Provide the [X, Y] coordinate of the cell's center where the given text is located.  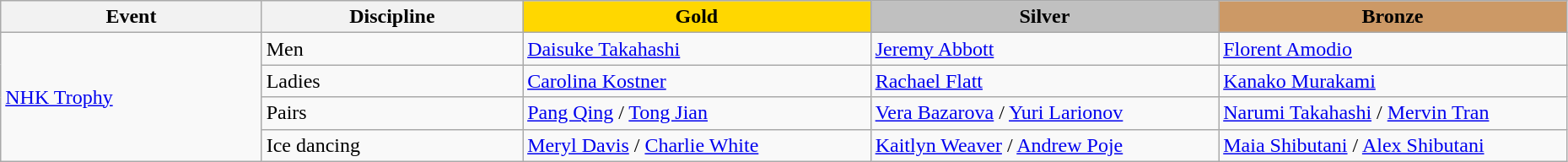
Bronze [1393, 17]
Meryl Davis / Charlie White [697, 145]
Kanako Murakami [1393, 81]
Discipline [391, 17]
NHK Trophy [132, 97]
Narumi Takahashi / Mervin Tran [1393, 113]
Maia Shibutani / Alex Shibutani [1393, 145]
Carolina Kostner [697, 81]
Gold [697, 17]
Daisuke Takahashi [697, 49]
Pairs [391, 113]
Kaitlyn Weaver / Andrew Poje [1044, 145]
Men [391, 49]
Pang Qing / Tong Jian [697, 113]
Vera Bazarova / Yuri Larionov [1044, 113]
Jeremy Abbott [1044, 49]
Ice dancing [391, 145]
Florent Amodio [1393, 49]
Ladies [391, 81]
Silver [1044, 17]
Event [132, 17]
Rachael Flatt [1044, 81]
